Provide the [X, Y] coordinate of the cell's center where the given text is located.  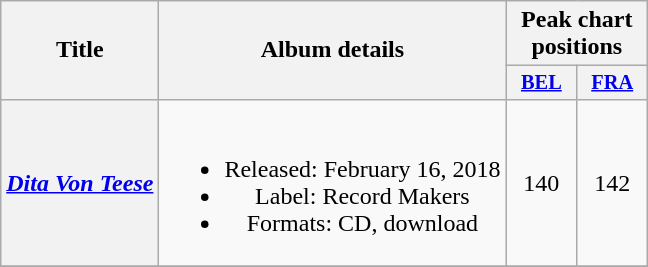
142 [612, 182]
FRA [612, 83]
Album details [332, 50]
Dita Von Teese [80, 182]
140 [542, 182]
Peak chart positions [577, 34]
BEL [542, 83]
Title [80, 50]
Released: February 16, 2018Label: Record MakersFormats: CD, download [332, 182]
